Provide the (x, y) coordinate of the cell's center where the given text is located.  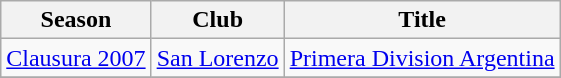
Clausura 2007 (76, 58)
San Lorenzo (218, 58)
Primera Division Argentina (422, 58)
Season (76, 20)
Club (218, 20)
Title (422, 20)
